Output the (x, y) coordinate of the center of the cell containing the given text.  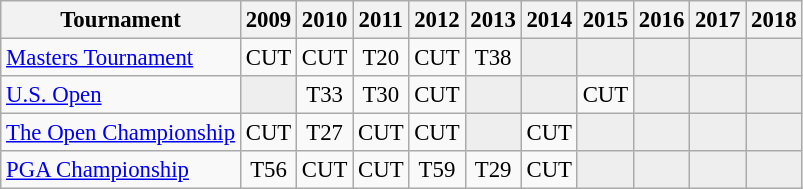
T29 (493, 170)
2017 (718, 20)
2011 (381, 20)
T30 (381, 95)
T38 (493, 58)
The Open Championship (121, 133)
2018 (774, 20)
2014 (549, 20)
2009 (268, 20)
2015 (605, 20)
2012 (437, 20)
2010 (325, 20)
Masters Tournament (121, 58)
2016 (661, 20)
T33 (325, 95)
T56 (268, 170)
Tournament (121, 20)
T59 (437, 170)
U.S. Open (121, 95)
PGA Championship (121, 170)
2013 (493, 20)
T20 (381, 58)
T27 (325, 133)
